Return the (x, y) coordinate for the center point of the cell that contains the specified text.  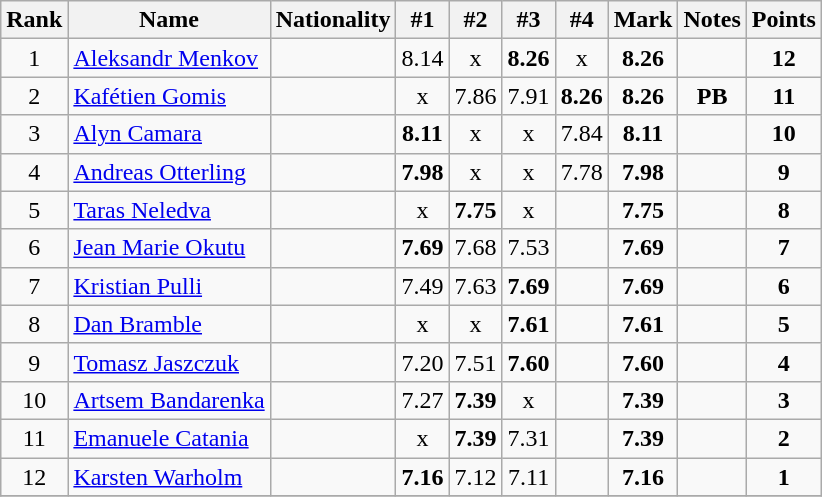
Alyn Camara (169, 134)
7.91 (528, 96)
7.51 (476, 362)
#2 (476, 20)
Artsem Bandarenka (169, 400)
Jean Marie Okutu (169, 248)
Kafétien Gomis (169, 96)
Taras Neledva (169, 210)
Nationality (333, 20)
#3 (528, 20)
#1 (422, 20)
Name (169, 20)
Mark (643, 20)
Emanuele Catania (169, 438)
Andreas Otterling (169, 172)
#4 (582, 20)
Aleksandr Menkov (169, 58)
7.86 (476, 96)
Points (784, 20)
7.68 (476, 248)
7.27 (422, 400)
Notes (712, 20)
7.49 (422, 286)
PB (712, 96)
7.12 (476, 477)
Kristian Pulli (169, 286)
7.63 (476, 286)
7.53 (528, 248)
Rank (34, 20)
8.14 (422, 58)
7.20 (422, 362)
Tomasz Jaszczuk (169, 362)
7.31 (528, 438)
7.84 (582, 134)
7.78 (582, 172)
7.11 (528, 477)
Karsten Warholm (169, 477)
Dan Bramble (169, 324)
